Determine the [X, Y] coordinate at the center of the cell enclosing the given text.  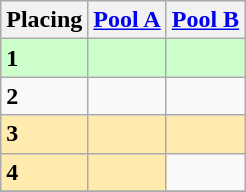
3 [44, 134]
1 [44, 58]
4 [44, 172]
Placing [44, 20]
Pool B [205, 20]
2 [44, 96]
Pool A [127, 20]
